Extract the [X, Y] coordinate from the center of the cell holding the provided text.  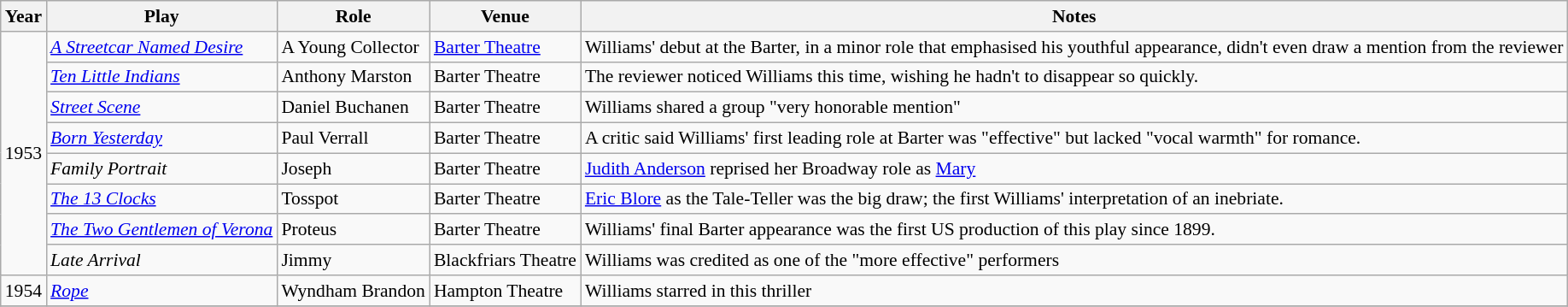
Play [161, 16]
Williams' debut at the Barter, in a minor role that emphasised his youthful appearance, didn't even draw a mention from the reviewer [1074, 47]
Ten Little Indians [161, 77]
1953 [24, 154]
Family Portrait [161, 168]
Jimmy [353, 260]
Eric Blore as the Tale-Teller was the big draw; the first Williams' interpretation of an inebriate. [1074, 199]
The reviewer noticed Williams this time, wishing he hadn't to disappear so quickly. [1074, 77]
Hampton Theatre [506, 291]
Role [353, 16]
Williams starred in this thriller [1074, 291]
Daniel Buchanen [353, 108]
Notes [1074, 16]
Williams was credited as one of the "more effective" performers [1074, 260]
Street Scene [161, 108]
Williams shared a group "very honorable mention" [1074, 108]
Tosspot [353, 199]
A critic said Williams' first leading role at Barter was "effective" but lacked "vocal warmth" for romance. [1074, 139]
Anthony Marston [353, 77]
Judith Anderson reprised her Broadway role as Mary [1074, 168]
Year [24, 16]
Blackfriars Theatre [506, 260]
Venue [506, 16]
A Young Collector [353, 47]
Williams' final Barter appearance was the first US production of this play since 1899. [1074, 230]
Late Arrival [161, 260]
The 13 Clocks [161, 199]
Joseph [353, 168]
Rope [161, 291]
Born Yesterday [161, 139]
The Two Gentlemen of Verona [161, 230]
A Streetcar Named Desire [161, 47]
Proteus [353, 230]
1954 [24, 291]
Wyndham Brandon [353, 291]
Paul Verrall [353, 139]
